Search for the cell housing the specified text and yield its [x, y] center coordinate. 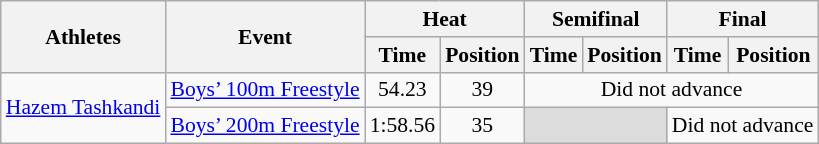
Boys’ 100m Freestyle [264, 90]
1:58.56 [402, 126]
Athletes [84, 36]
Event [264, 36]
35 [482, 126]
39 [482, 90]
Heat [445, 19]
Semifinal [596, 19]
54.23 [402, 90]
Final [743, 19]
Boys’ 200m Freestyle [264, 126]
Hazem Tashkandi [84, 108]
